For the text-containing cell, return its midpoint in [X, Y] coordinate format. 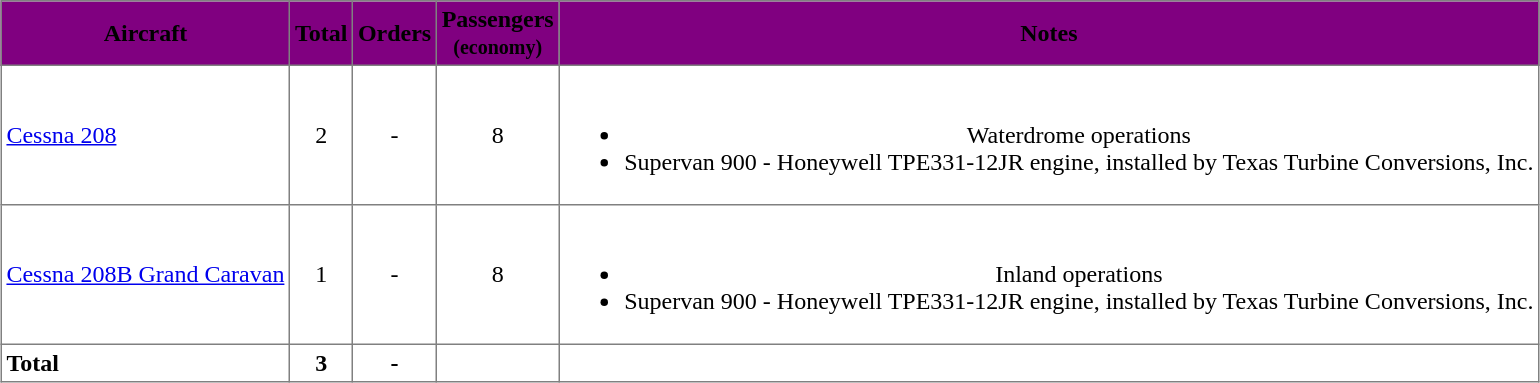
1 [322, 275]
Orders [395, 33]
Cessna 208B Grand Caravan [145, 275]
3 [322, 363]
Aircraft [145, 33]
Passengers(economy) [497, 33]
2 [322, 135]
Cessna 208 [145, 135]
Inland operationsSupervan 900 - Honeywell TPE331-12JR engine, installed by Texas Turbine Conversions, Inc. [1049, 275]
Notes [1049, 33]
Waterdrome operationsSupervan 900 - Honeywell TPE331-12JR engine, installed by Texas Turbine Conversions, Inc. [1049, 135]
